Return (x, y) of the center of cell containing provided text 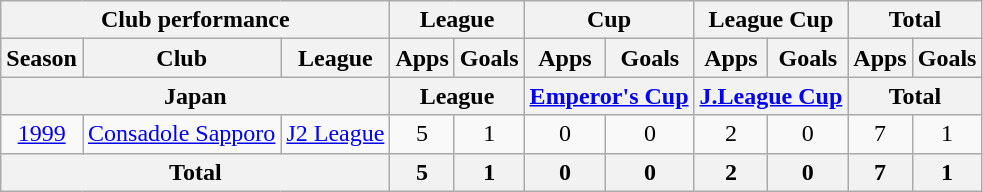
Consadole Sapporo (181, 134)
J.League Cup (771, 96)
J2 League (336, 134)
Club (181, 58)
Club performance (196, 20)
Cup (609, 20)
Season (42, 58)
Emperor's Cup (609, 96)
1999 (42, 134)
League Cup (771, 20)
Japan (196, 96)
